Find where the given text appears and provide that cell's center as [X, Y] coordinate. 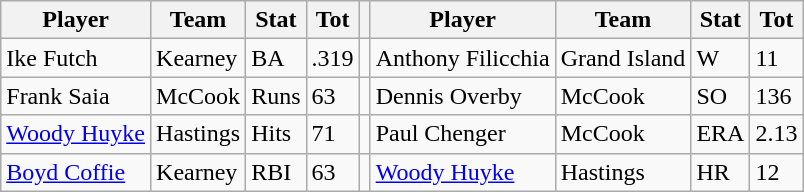
Frank Saia [76, 96]
Hits [276, 134]
2.13 [776, 134]
ERA [720, 134]
.319 [332, 58]
Paul Chenger [462, 134]
Boyd Coffie [76, 172]
HR [720, 172]
Grand Island [623, 58]
RBI [276, 172]
Runs [276, 96]
12 [776, 172]
11 [776, 58]
Dennis Overby [462, 96]
BA [276, 58]
71 [332, 134]
W [720, 58]
136 [776, 96]
Anthony Filicchia [462, 58]
Ike Futch [76, 58]
SO [720, 96]
